Provide the [x, y] coordinate of the cell's center where the given text is located.  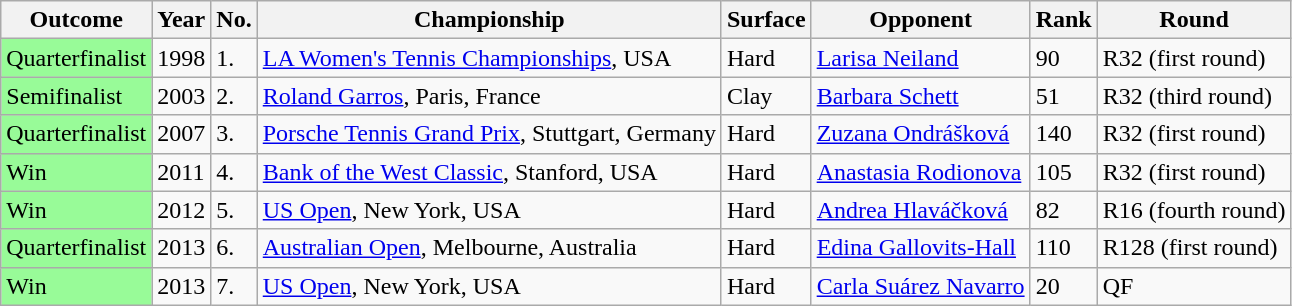
90 [1064, 58]
Opponent [920, 20]
Outcome [76, 20]
Clay [766, 96]
Anastasia Rodionova [920, 172]
2003 [182, 96]
3. [234, 134]
Round [1194, 20]
Semifinalist [76, 96]
Surface [766, 20]
2. [234, 96]
5. [234, 210]
Edina Gallovits-Hall [920, 248]
Barbara Schett [920, 96]
Year [182, 20]
140 [1064, 134]
105 [1064, 172]
1998 [182, 58]
2012 [182, 210]
Andrea Hlaváčková [920, 210]
51 [1064, 96]
R16 (fourth round) [1194, 210]
7. [234, 286]
2007 [182, 134]
Porsche Tennis Grand Prix, Stuttgart, Germany [489, 134]
R32 (third round) [1194, 96]
Australian Open, Melbourne, Australia [489, 248]
1. [234, 58]
Championship [489, 20]
Roland Garros, Paris, France [489, 96]
6. [234, 248]
Larisa Neiland [920, 58]
LA Women's Tennis Championships, USA [489, 58]
20 [1064, 286]
Carla Suárez Navarro [920, 286]
R128 (first round) [1194, 248]
Bank of the West Classic, Stanford, USA [489, 172]
82 [1064, 210]
2011 [182, 172]
4. [234, 172]
110 [1064, 248]
QF [1194, 286]
No. [234, 20]
Rank [1064, 20]
Zuzana Ondrášková [920, 134]
